Return the [X, Y] coordinate for the center point of the cell that contains the specified text.  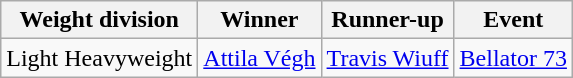
Runner-up [388, 20]
Light Heavyweight [100, 58]
Travis Wiuff [388, 58]
Bellator 73 [513, 58]
Event [513, 20]
Attila Végh [260, 58]
Weight division [100, 20]
Winner [260, 20]
